Scan for the cell matching the given text and deliver its [X, Y] coordinate at center. 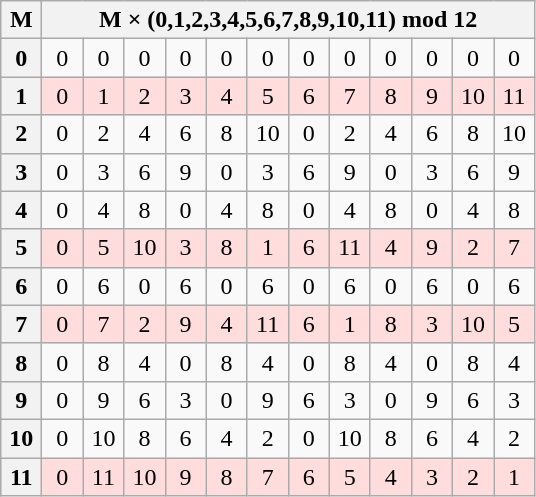
M [22, 20]
M × (0,1,2,3,4,5,6,7,8,9,10,11) mod 12 [288, 20]
